Capture the cell that displays the provided text and extract its [x, y] central coordinate. 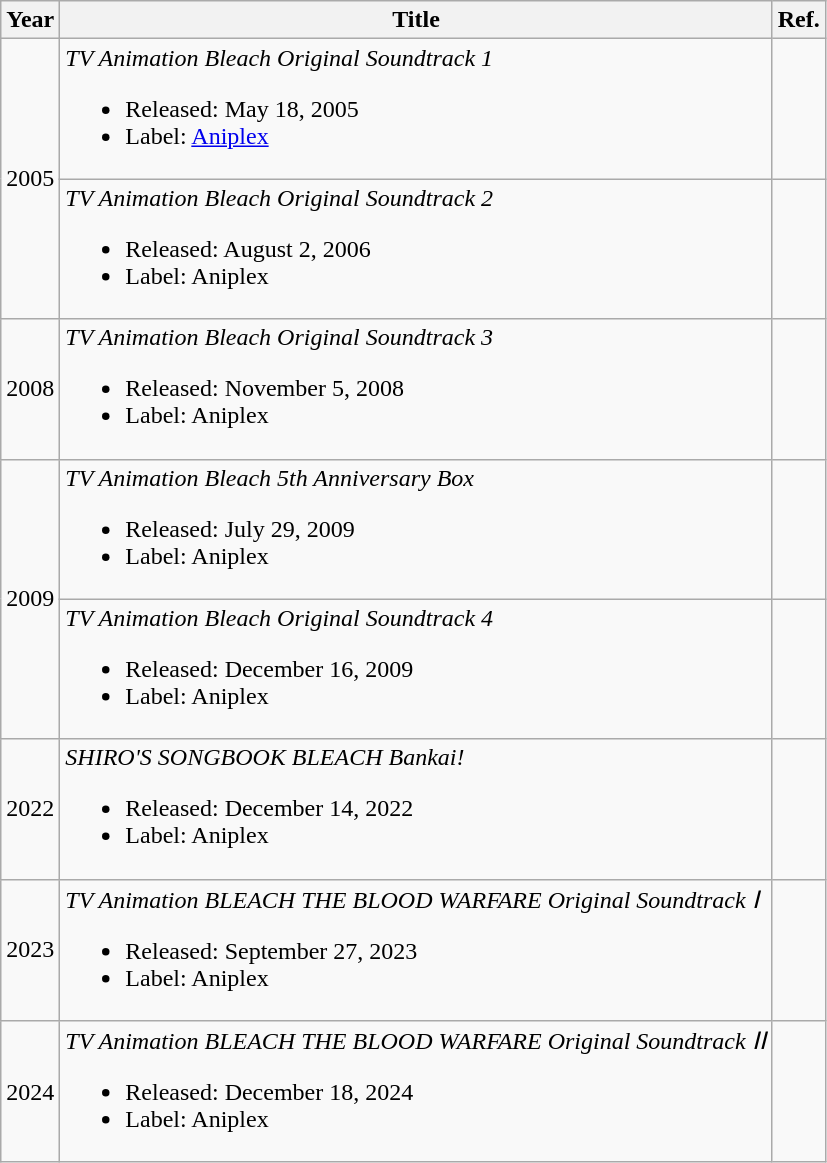
TV Animation Bleach 5th Anniversary BoxReleased: July 29, 2009Label: Aniplex [416, 529]
TV Animation Bleach Original Soundtrack 3Released: November 5, 2008Label: Aniplex [416, 389]
TV Animation Bleach Original Soundtrack 2Released: August 2, 2006Label: Aniplex [416, 249]
Title [416, 20]
TV Animation Bleach Original Soundtrack 1Released: May 18, 2005Label: Aniplex [416, 109]
2009 [30, 599]
SHIRO'S SONGBOOK BLEACH Bankai!Released: December 14, 2022Label: Aniplex [416, 809]
2024 [30, 1092]
2008 [30, 389]
2023 [30, 950]
TV Animation Bleach Original Soundtrack 4Released: December 16, 2009Label: Aniplex [416, 669]
Year [30, 20]
Ref. [798, 20]
2022 [30, 809]
TV Animation BLEACH THE BLOOD WARFARE Original Soundtrack ⅠⅠReleased: December 18, 2024Label: Aniplex [416, 1092]
2005 [30, 179]
TV Animation BLEACH THE BLOOD WARFARE Original Soundtrack ⅠReleased: September 27, 2023Label: Aniplex [416, 950]
